For the text-containing cell, return its midpoint in (x, y) coordinate format. 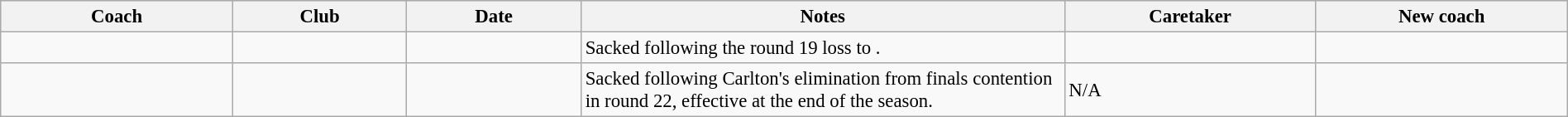
Sacked following Carlton's elimination from finals contention in round 22, effective at the end of the season. (822, 90)
Date (494, 17)
Notes (822, 17)
Club (319, 17)
Sacked following the round 19 loss to . (822, 48)
Caretaker (1190, 17)
New coach (1441, 17)
Coach (117, 17)
N/A (1190, 90)
